Find where the given text appears and provide that cell's center as (x, y) coordinate. 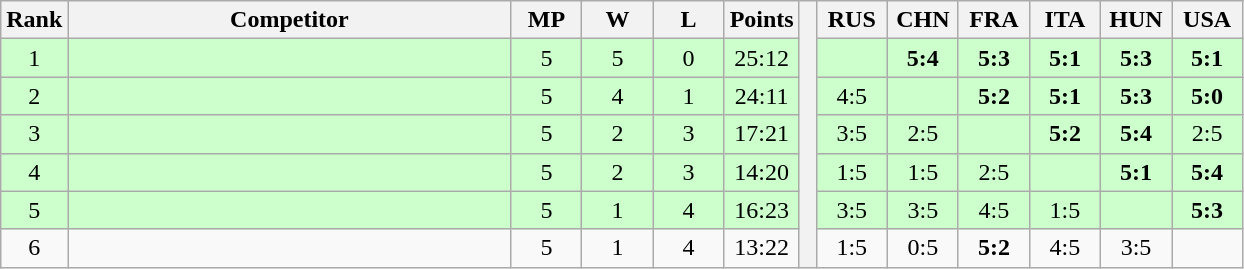
ITA (1064, 20)
24:11 (762, 96)
13:22 (762, 248)
CHN (922, 20)
14:20 (762, 172)
Competitor (290, 20)
5:0 (1208, 96)
Rank (34, 20)
0:5 (922, 248)
FRA (994, 20)
6 (34, 248)
0 (688, 58)
25:12 (762, 58)
Points (762, 20)
16:23 (762, 210)
RUS (852, 20)
HUN (1136, 20)
W (618, 20)
17:21 (762, 134)
L (688, 20)
MP (546, 20)
USA (1208, 20)
